Return the (x, y) coordinate for the center point of the cell that contains the specified text.  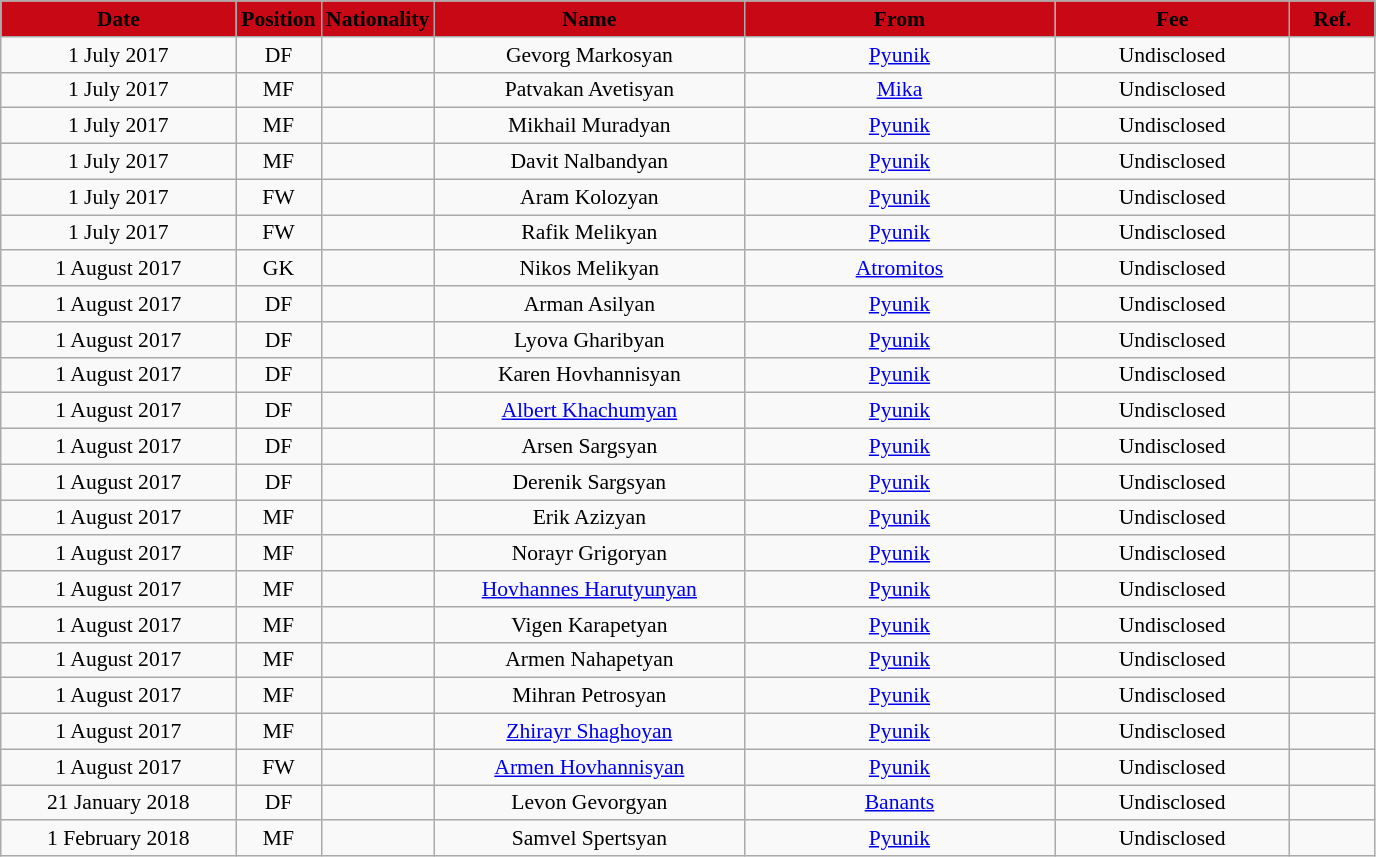
Mikhail Muradyan (589, 126)
Zhirayr Shaghoyan (589, 732)
Arsen Sargsyan (589, 447)
Armen Hovhannisyan (589, 767)
Norayr Grigoryan (589, 554)
Samvel Spertsyan (589, 839)
Name (589, 19)
Rafik Melikyan (589, 233)
Erik Azizyan (589, 518)
Fee (1172, 19)
GK (278, 269)
Ref. (1332, 19)
Levon Gevorgyan (589, 803)
Position (278, 19)
Mika (899, 90)
Nationality (378, 19)
Patvakan Avetisyan (589, 90)
Arman Asilyan (589, 304)
From (899, 19)
Albert Khachumyan (589, 411)
Derenik Sargsyan (589, 482)
Lyova Gharibyan (589, 340)
Vigen Karapetyan (589, 625)
Hovhannes Harutyunyan (589, 589)
Mihran Petrosyan (589, 696)
Karen Hovhannisyan (589, 375)
1 February 2018 (118, 839)
Date (118, 19)
Davit Nalbandyan (589, 162)
Gevorg Markosyan (589, 55)
Banants (899, 803)
Armen Nahapetyan (589, 660)
Aram Kolozyan (589, 197)
21 January 2018 (118, 803)
Atromitos (899, 269)
Nikos Melikyan (589, 269)
